Pinpoint the cell where the given text exists, returning its [X, Y] midpoint coordinate. 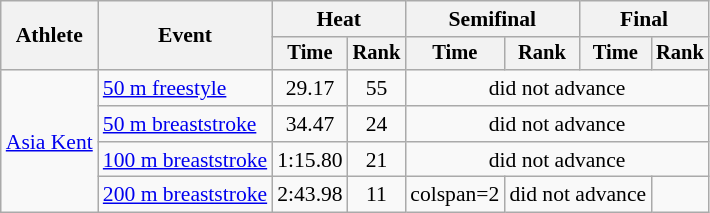
29.17 [310, 88]
50 m breaststroke [185, 124]
Final [644, 19]
Event [185, 36]
2:43.98 [310, 195]
Semifinal [492, 19]
21 [377, 160]
colspan=2 [454, 195]
Heat [338, 19]
55 [377, 88]
100 m breaststroke [185, 160]
34.47 [310, 124]
200 m breaststroke [185, 195]
Athlete [50, 36]
50 m freestyle [185, 88]
24 [377, 124]
1:15.80 [310, 160]
11 [377, 195]
Asia Kent [50, 141]
